Locate the cell with the specified text and output its [X, Y] center coordinate. 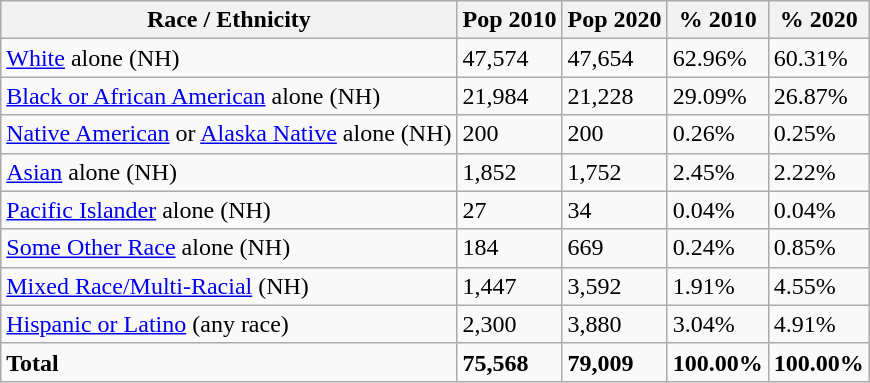
1,752 [614, 172]
Race / Ethnicity [229, 20]
29.09% [718, 96]
Total [229, 362]
669 [614, 248]
4.91% [818, 324]
0.85% [818, 248]
Native American or Alaska Native alone (NH) [229, 134]
Some Other Race alone (NH) [229, 248]
21,228 [614, 96]
0.26% [718, 134]
3,592 [614, 286]
75,568 [510, 362]
2,300 [510, 324]
2.45% [718, 172]
White alone (NH) [229, 58]
% 2020 [818, 20]
1,852 [510, 172]
79,009 [614, 362]
Asian alone (NH) [229, 172]
Pop 2010 [510, 20]
26.87% [818, 96]
Hispanic or Latino (any race) [229, 324]
1.91% [718, 286]
47,654 [614, 58]
47,574 [510, 58]
27 [510, 210]
184 [510, 248]
Pop 2020 [614, 20]
0.24% [718, 248]
60.31% [818, 58]
1,447 [510, 286]
62.96% [718, 58]
4.55% [818, 286]
3.04% [718, 324]
Mixed Race/Multi-Racial (NH) [229, 286]
% 2010 [718, 20]
0.25% [818, 134]
Pacific Islander alone (NH) [229, 210]
3,880 [614, 324]
Black or African American alone (NH) [229, 96]
34 [614, 210]
21,984 [510, 96]
2.22% [818, 172]
